From the cell containing the given text, extract its center point as [x, y] coordinate. 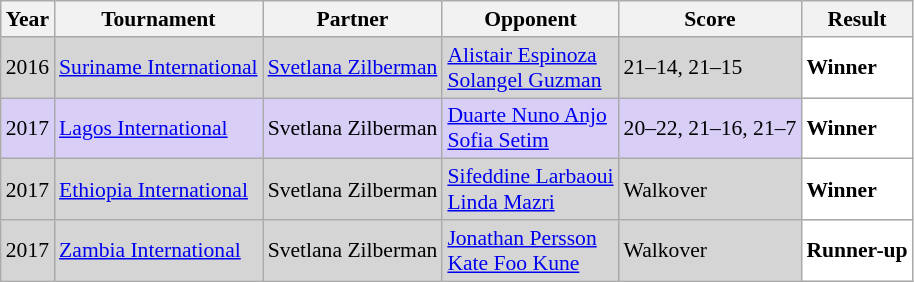
Runner-up [856, 250]
Ethiopia International [158, 190]
Zambia International [158, 250]
Partner [353, 19]
Sifeddine Larbaoui Linda Mazri [530, 190]
20–22, 21–16, 21–7 [710, 128]
Score [710, 19]
Year [28, 19]
Lagos International [158, 128]
Alistair Espinoza Solangel Guzman [530, 68]
Result [856, 19]
Tournament [158, 19]
2016 [28, 68]
Duarte Nuno Anjo Sofia Setim [530, 128]
21–14, 21–15 [710, 68]
Suriname International [158, 68]
Opponent [530, 19]
Jonathan Persson Kate Foo Kune [530, 250]
